Determine the [X, Y] coordinate at the center of the cell enclosing the given text.  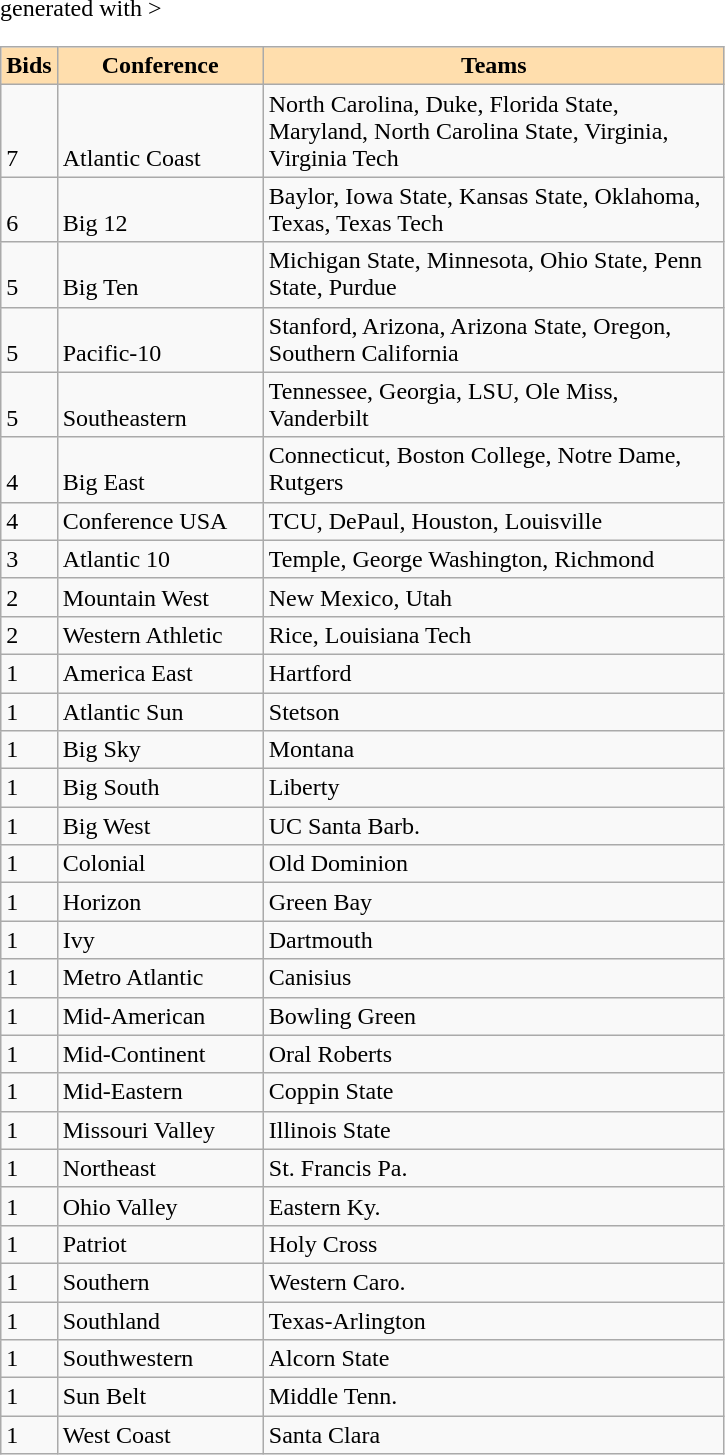
Big East [160, 470]
Mid-Eastern [160, 1092]
Southeastern [160, 404]
Atlantic Coast [160, 131]
Mid-Continent [160, 1054]
North Carolina, Duke, Florida State, Maryland, North Carolina State, Virginia, Virginia Tech [494, 131]
Horizon [160, 902]
Conference USA [160, 521]
Michigan State, Minnesota, Ohio State, Penn State, Purdue [494, 274]
Illinois State [494, 1130]
Mountain West [160, 597]
Southwestern [160, 1359]
Northeast [160, 1168]
Big South [160, 788]
Atlantic 10 [160, 559]
Rice, Louisiana Tech [494, 635]
Big West [160, 826]
Texas-Arlington [494, 1321]
Bowling Green [494, 1016]
Holy Cross [494, 1244]
7 [29, 131]
Pacific-10 [160, 340]
Southland [160, 1321]
Sun Belt [160, 1397]
Liberty [494, 788]
Big Ten [160, 274]
Montana [494, 750]
Ivy [160, 940]
Green Bay [494, 902]
Baylor, Iowa State, Kansas State, Oklahoma, Texas, Texas Tech [494, 210]
Mid-American [160, 1016]
Coppin State [494, 1092]
Bids [29, 66]
Temple, George Washington, Richmond [494, 559]
Southern [160, 1282]
Western Athletic [160, 635]
New Mexico, Utah [494, 597]
Canisius [494, 978]
Dartmouth [494, 940]
Ohio Valley [160, 1206]
Middle Tenn. [494, 1397]
Colonial [160, 864]
Metro Atlantic [160, 978]
Teams [494, 66]
Stetson [494, 711]
St. Francis Pa. [494, 1168]
Tennessee, Georgia, LSU, Ole Miss, Vanderbilt [494, 404]
UC Santa Barb. [494, 826]
Conference [160, 66]
Oral Roberts [494, 1054]
Western Caro. [494, 1282]
Old Dominion [494, 864]
Missouri Valley [160, 1130]
Eastern Ky. [494, 1206]
Santa Clara [494, 1435]
Connecticut, Boston College, Notre Dame, Rutgers [494, 470]
6 [29, 210]
Alcorn State [494, 1359]
Patriot [160, 1244]
Atlantic Sun [160, 711]
Big Sky [160, 750]
3 [29, 559]
West Coast [160, 1435]
Hartford [494, 673]
Big 12 [160, 210]
America East [160, 673]
Stanford, Arizona, Arizona State, Oregon, Southern California [494, 340]
TCU, DePaul, Houston, Louisville [494, 521]
